From the cell containing the given text, extract its center point as [x, y] coordinate. 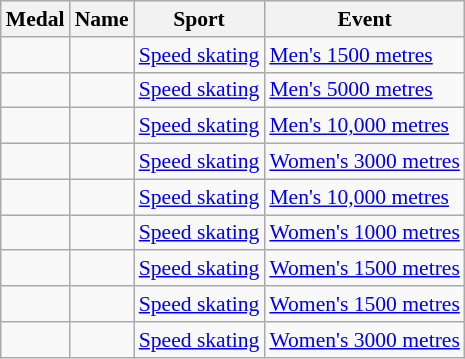
Women's 1000 metres [364, 233]
Name [102, 19]
Event [364, 19]
Sport [200, 19]
Medal [36, 19]
Men's 1500 metres [364, 55]
Men's 5000 metres [364, 90]
